Locate the cell with the specified text and output its (X, Y) center coordinate. 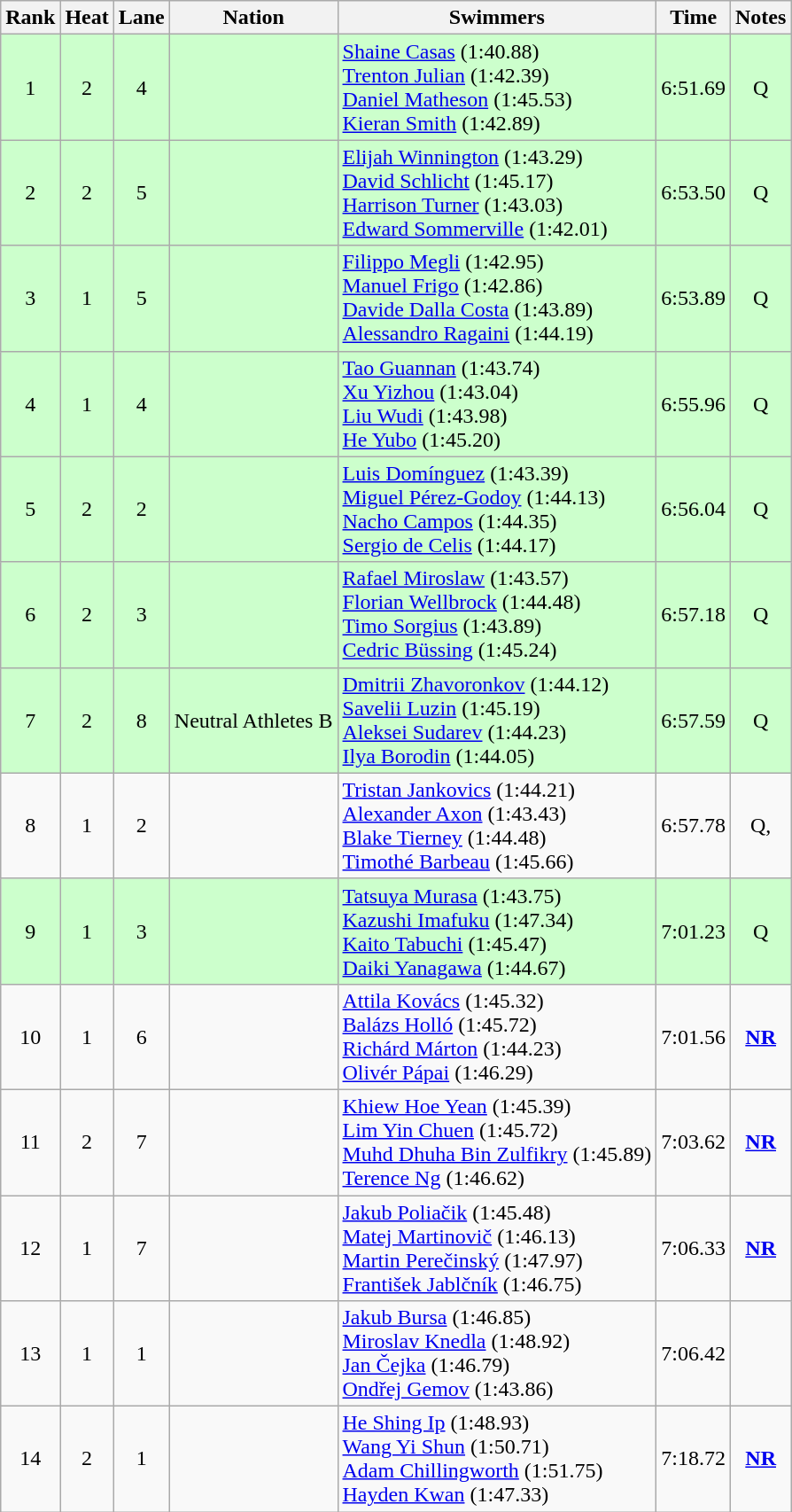
Rafael Miroslaw (1:43.57)Florian Wellbrock (1:44.48)Timo Sorgius (1:43.89)Cedric Büssing (1:45.24) (497, 615)
9 (30, 931)
Tristan Jankovics (1:44.21)Alexander Axon (1:43.43)Blake Tierney (1:44.48)Timothé Barbeau (1:45.66) (497, 826)
Nation (253, 18)
Heat (87, 18)
Jakub Poliačik (1:45.48)Matej Martinovič (1:46.13)Martin Perečinský (1:47.97)František Jablčník (1:46.75) (497, 1248)
12 (30, 1248)
Neutral Athletes B (253, 720)
6:51.69 (694, 87)
7:01.56 (694, 1037)
Tatsuya Murasa (1:43.75)Kazushi Imafuku (1:47.34)Kaito Tabuchi (1:45.47)Daiki Yanagawa (1:44.67) (497, 931)
Time (694, 18)
He Shing Ip (1:48.93)Wang Yi Shun (1:50.71)Adam Chillingworth (1:51.75)Hayden Kwan (1:47.33) (497, 1459)
Lane (142, 18)
10 (30, 1037)
7:03.62 (694, 1142)
6:53.89 (694, 298)
Attila Kovács (1:45.32)Balázs Holló (1:45.72)Richárd Márton (1:44.23)Olivér Pápai (1:46.29) (497, 1037)
6:57.78 (694, 826)
7:06.42 (694, 1354)
7:01.23 (694, 931)
Elijah Winnington (1:43.29)David Schlicht (1:45.17)Harrison Turner (1:43.03)Edward Sommerville (1:42.01) (497, 193)
Filippo Megli (1:42.95)Manuel Frigo (1:42.86)Davide Dalla Costa (1:43.89)Alessandro Ragaini (1:44.19) (497, 298)
6:53.50 (694, 193)
13 (30, 1354)
6:57.59 (694, 720)
7:18.72 (694, 1459)
6:56.04 (694, 509)
Dmitrii Zhavoronkov (1:44.12)Savelii Luzin (1:45.19)Aleksei Sudarev (1:44.23)Ilya Borodin (1:44.05) (497, 720)
Luis Domínguez (1:43.39)Miguel Pérez-Godoy (1:44.13)Nacho Campos (1:44.35)Sergio de Celis (1:44.17) (497, 509)
Khiew Hoe Yean (1:45.39)Lim Yin Chuen (1:45.72)Muhd Dhuha Bin Zulfikry (1:45.89)Terence Ng (1:46.62) (497, 1142)
Shaine Casas (1:40.88)Trenton Julian (1:42.39)Daniel Matheson (1:45.53)Kieran Smith (1:42.89) (497, 87)
6:55.96 (694, 404)
Rank (30, 18)
14 (30, 1459)
Q, (760, 826)
7:06.33 (694, 1248)
6:57.18 (694, 615)
Notes (760, 18)
Jakub Bursa (1:46.85)Miroslav Knedla (1:48.92)Jan Čejka (1:46.79)Ondřej Gemov (1:43.86) (497, 1354)
11 (30, 1142)
Tao Guannan (1:43.74)Xu Yizhou (1:43.04)Liu Wudi (1:43.98)He Yubo (1:45.20) (497, 404)
Swimmers (497, 18)
